Return (x, y) of the center of cell containing provided text 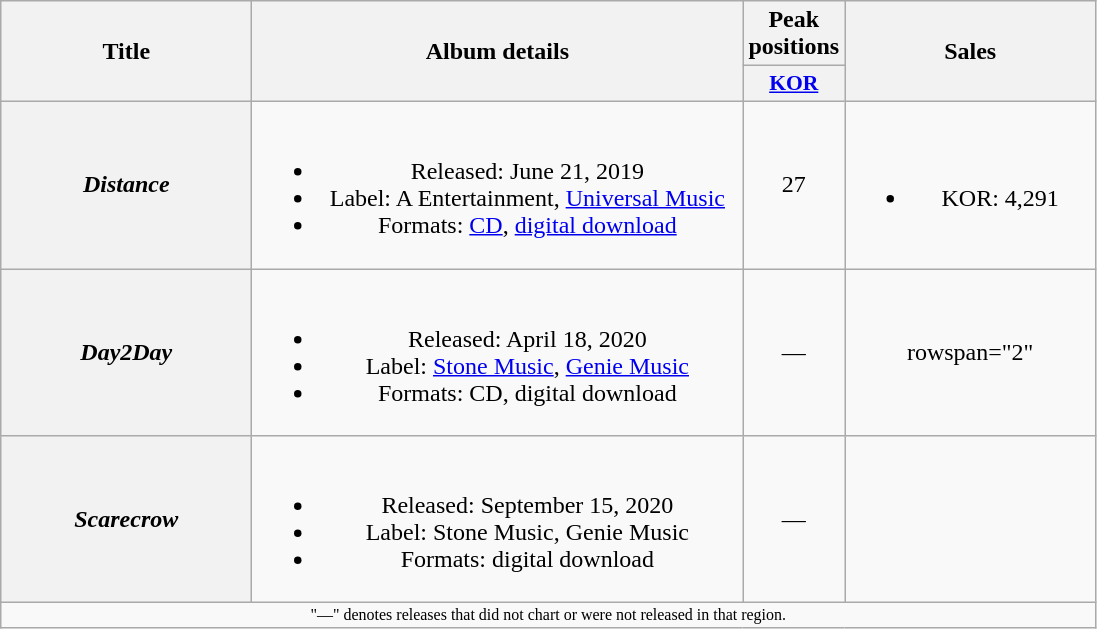
Album details (498, 52)
KOR: 4,291 (970, 184)
KOR (794, 84)
27 (794, 184)
Released: September 15, 2020Label: Stone Music, Genie MusicFormats: digital download (498, 520)
Scarecrow (126, 520)
Peakpositions (794, 34)
"—" denotes releases that did not chart or were not released in that region. (548, 615)
Title (126, 52)
rowspan="2" (970, 352)
Distance (126, 184)
Day2Day (126, 352)
Sales (970, 52)
Released: June 21, 2019Label: A Entertainment, Universal MusicFormats: CD, digital download (498, 184)
Released: April 18, 2020Label: Stone Music, Genie MusicFormats: CD, digital download (498, 352)
